Provide the (X, Y) coordinate of the cell's center where the given text is located.  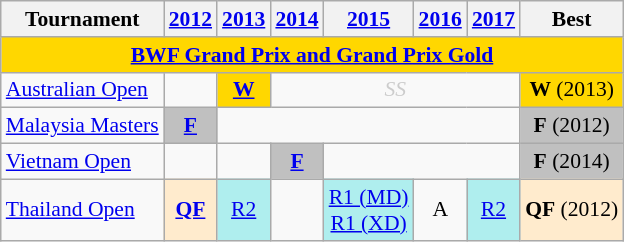
Malaysia Masters (82, 126)
R1 (MD)R1 (XD) (369, 210)
QF (190, 210)
Australian Open (82, 90)
2014 (296, 19)
2013 (244, 19)
2015 (369, 19)
2012 (190, 19)
2016 (440, 19)
Vietnam Open (82, 162)
Tournament (82, 19)
F (2014) (572, 162)
W (244, 90)
W (2013) (572, 90)
2017 (494, 19)
Best (572, 19)
BWF Grand Prix and Grand Prix Gold (312, 55)
QF (2012) (572, 210)
A (440, 210)
F (2012) (572, 126)
SS (395, 90)
Thailand Open (82, 210)
